Search for the cell housing the specified text and yield its (X, Y) center coordinate. 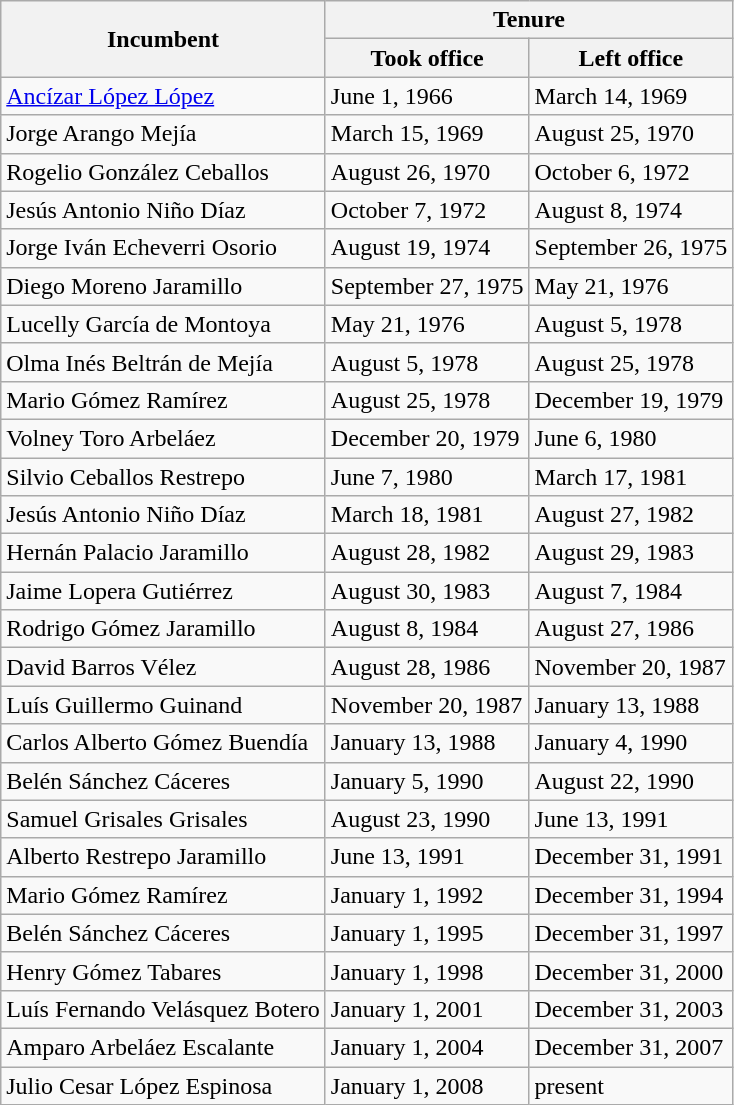
Henry Gómez Tabares (164, 971)
January 1, 1992 (427, 895)
Luís Guillermo Guinand (164, 705)
August 30, 1983 (427, 591)
Volney Toro Arbeláez (164, 438)
December 31, 1994 (631, 895)
Alberto Restrepo Jaramillo (164, 857)
June 1, 1966 (427, 96)
December 31, 1991 (631, 857)
March 14, 1969 (631, 96)
January 5, 1990 (427, 781)
August 28, 1986 (427, 667)
August 26, 1970 (427, 172)
August 23, 1990 (427, 819)
June 6, 1980 (631, 438)
Lucelly García de Montoya (164, 324)
Took office (427, 58)
December 31, 2003 (631, 1009)
March 18, 1981 (427, 515)
March 15, 1969 (427, 134)
Luís Fernando Velásquez Botero (164, 1009)
Olma Inés Beltrán de Mejía (164, 362)
Jorge Arango Mejía (164, 134)
August 29, 1983 (631, 553)
August 8, 1974 (631, 210)
December 19, 1979 (631, 400)
David Barros Vélez (164, 667)
Incumbent (164, 39)
August 7, 1984 (631, 591)
January 1, 1995 (427, 933)
Diego Moreno Jaramillo (164, 286)
Amparo Arbeláez Escalante (164, 1047)
August 22, 1990 (631, 781)
August 25, 1970 (631, 134)
August 27, 1986 (631, 629)
December 31, 2007 (631, 1047)
January 1, 2001 (427, 1009)
December 31, 2000 (631, 971)
Samuel Grisales Grisales (164, 819)
Rodrigo Gómez Jaramillo (164, 629)
June 7, 1980 (427, 477)
Jorge Iván Echeverri Osorio (164, 248)
August 8, 1984 (427, 629)
October 7, 1972 (427, 210)
January 1, 2008 (427, 1085)
present (631, 1085)
Tenure (528, 20)
December 20, 1979 (427, 438)
January 1, 2004 (427, 1047)
August 27, 1982 (631, 515)
August 19, 1974 (427, 248)
Carlos Alberto Gómez Buendía (164, 743)
Silvio Ceballos Restrepo (164, 477)
January 1, 1998 (427, 971)
Hernán Palacio Jaramillo (164, 553)
August 28, 1982 (427, 553)
September 27, 1975 (427, 286)
Left office (631, 58)
Rogelio González Ceballos (164, 172)
January 4, 1990 (631, 743)
Ancízar López López (164, 96)
October 6, 1972 (631, 172)
March 17, 1981 (631, 477)
December 31, 1997 (631, 933)
September 26, 1975 (631, 248)
Julio Cesar López Espinosa (164, 1085)
Jaime Lopera Gutiérrez (164, 591)
